Capture the cell that displays the provided text and extract its [x, y] central coordinate. 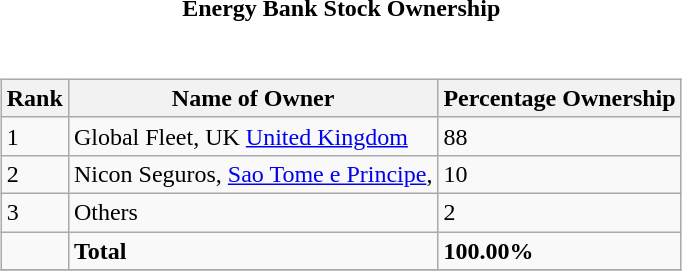
3 [34, 212]
Global Fleet, UK United Kingdom [253, 136]
Total [253, 251]
1 [34, 136]
88 [560, 136]
10 [560, 174]
Others [253, 212]
Percentage Ownership [560, 98]
Rank [34, 98]
Nicon Seguros, Sao Tome e Principe, [253, 174]
Name of Owner [253, 98]
100.00% [560, 251]
